For the text-containing cell, return its midpoint in [x, y] coordinate format. 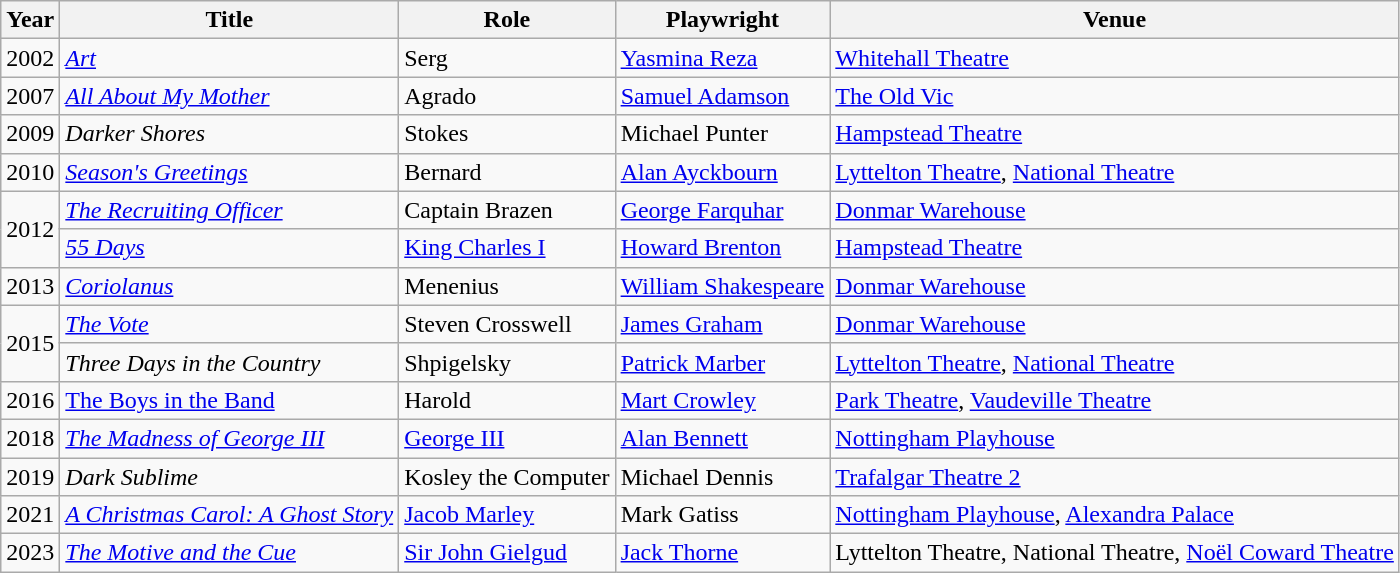
2021 [30, 515]
Dark Sublime [230, 477]
55 Days [230, 248]
2018 [30, 438]
Three Days in the Country [230, 362]
Steven Crosswell [507, 324]
Sir John Gielgud [507, 553]
The Motive and the Cue [230, 553]
Nottingham Playhouse [1115, 438]
Lyttelton Theatre, National Theatre, Noël Coward Theatre [1115, 553]
Kosley the Computer [507, 477]
Mart Crowley [722, 400]
Jacob Marley [507, 515]
2007 [30, 96]
2023 [30, 553]
2010 [30, 172]
2019 [30, 477]
2015 [30, 343]
2013 [30, 286]
James Graham [722, 324]
Role [507, 20]
Bernard [507, 172]
Venue [1115, 20]
The Boys in the Band [230, 400]
Park Theatre, Vaudeville Theatre [1115, 400]
2012 [30, 229]
Jack Thorne [722, 553]
Trafalgar Theatre 2 [1115, 477]
2009 [30, 134]
Darker Shores [230, 134]
A Christmas Carol: A Ghost Story [230, 515]
Michael Dennis [722, 477]
The Old Vic [1115, 96]
Mark Gatiss [722, 515]
Alan Bennett [722, 438]
The Madness of George III [230, 438]
Art [230, 58]
George III [507, 438]
Menenius [507, 286]
The Vote [230, 324]
Shpigelsky [507, 362]
Playwright [722, 20]
Stokes [507, 134]
Title [230, 20]
Patrick Marber [722, 362]
Nottingham Playhouse, Alexandra Palace [1115, 515]
King Charles I [507, 248]
Yasmina Reza [722, 58]
Year [30, 20]
Alan Ayckbourn [722, 172]
2002 [30, 58]
William Shakespeare [722, 286]
Samuel Adamson [722, 96]
Season's Greetings [230, 172]
The Recruiting Officer [230, 210]
Michael Punter [722, 134]
Serg [507, 58]
Agrado [507, 96]
2016 [30, 400]
Harold [507, 400]
George Farquhar [722, 210]
Captain Brazen [507, 210]
Whitehall Theatre [1115, 58]
All About My Mother [230, 96]
Howard Brenton [722, 248]
Coriolanus [230, 286]
